Capture the cell that displays the provided text and extract its (x, y) central coordinate. 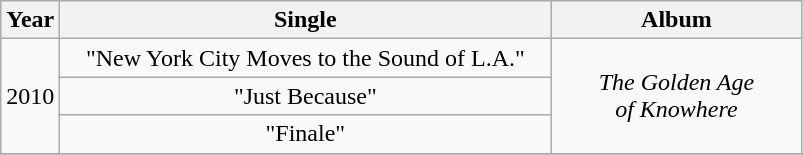
Album (676, 20)
"Just Because" (306, 96)
Single (306, 20)
2010 (30, 96)
Year (30, 20)
"Finale" (306, 134)
"New York City Moves to the Sound of L.A." (306, 58)
The Golden Ageof Knowhere (676, 96)
